Locate the cell with the specified text and output its [x, y] center coordinate. 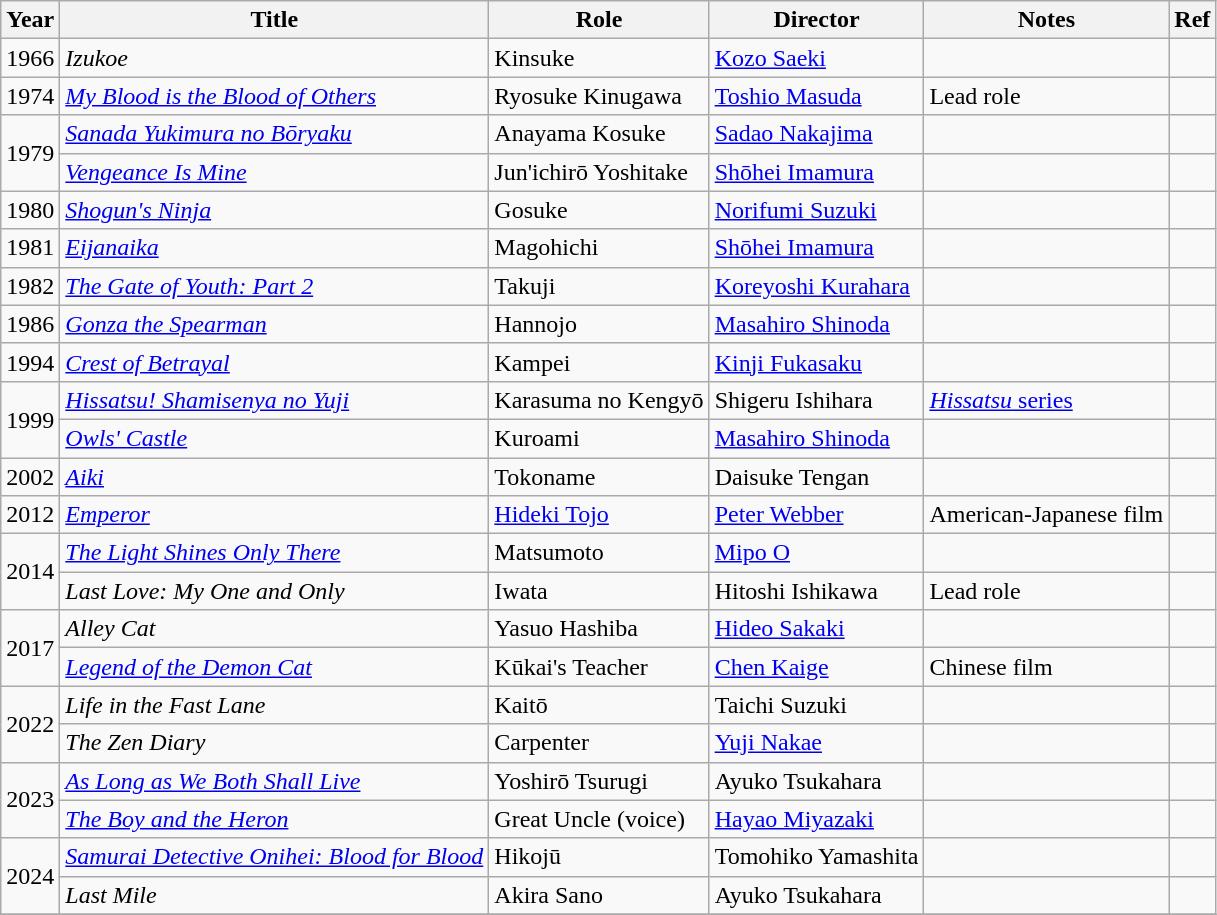
Eijanaika [274, 248]
Sanada Yukimura no Bōryaku [274, 134]
Shigeru Ishihara [816, 400]
Hitoshi Ishikawa [816, 591]
2022 [30, 724]
Role [599, 20]
Gosuke [599, 210]
Great Uncle (voice) [599, 819]
Life in the Fast Lane [274, 705]
As Long as We Both Shall Live [274, 781]
Legend of the Demon Cat [274, 667]
Iwata [599, 591]
The Light Shines Only There [274, 553]
Izukoe [274, 58]
Karasuma no Kengyō [599, 400]
Yoshirō Tsurugi [599, 781]
Chinese film [1046, 667]
Crest of Betrayal [274, 362]
Vengeance Is Mine [274, 172]
Daisuke Tengan [816, 477]
Hideki Tojo [599, 515]
Yasuo Hashiba [599, 629]
Akira Sano [599, 895]
Last Love: My One and Only [274, 591]
1979 [30, 153]
1981 [30, 248]
1999 [30, 419]
Hissatsu! Shamisenya no Yuji [274, 400]
Notes [1046, 20]
Jun'ichirō Yoshitake [599, 172]
Kampei [599, 362]
Hayao Miyazaki [816, 819]
My Blood is the Blood of Others [274, 96]
Shogun's Ninja [274, 210]
Emperor [274, 515]
2024 [30, 876]
Norifumi Suzuki [816, 210]
Peter Webber [816, 515]
Magohichi [599, 248]
2012 [30, 515]
Year [30, 20]
Samurai Detective Onihei: Blood for Blood [274, 857]
1980 [30, 210]
Kūkai's Teacher [599, 667]
2017 [30, 648]
2002 [30, 477]
Hikojū [599, 857]
Ref [1192, 20]
Gonza the Spearman [274, 324]
2014 [30, 572]
Title [274, 20]
Kaitō [599, 705]
Last Mile [274, 895]
1994 [30, 362]
The Boy and the Heron [274, 819]
2023 [30, 800]
Ryosuke Kinugawa [599, 96]
Anayama Kosuke [599, 134]
Kinsuke [599, 58]
Mipo O [816, 553]
The Zen Diary [274, 743]
Chen Kaige [816, 667]
Alley Cat [274, 629]
Koreyoshi Kurahara [816, 286]
Kozo Saeki [816, 58]
Hideo Sakaki [816, 629]
Hissatsu series [1046, 400]
Takuji [599, 286]
Yuji Nakae [816, 743]
Kuroami [599, 438]
Taichi Suzuki [816, 705]
Owls' Castle [274, 438]
Matsumoto [599, 553]
1974 [30, 96]
1986 [30, 324]
Kinji Fukasaku [816, 362]
Tokoname [599, 477]
The Gate of Youth: Part 2 [274, 286]
Toshio Masuda [816, 96]
Hannojo [599, 324]
Carpenter [599, 743]
Director [816, 20]
Sadao Nakajima [816, 134]
American-Japanese film [1046, 515]
1966 [30, 58]
1982 [30, 286]
Aiki [274, 477]
Tomohiko Yamashita [816, 857]
